Locate the cell with the specified text and output its [x, y] center coordinate. 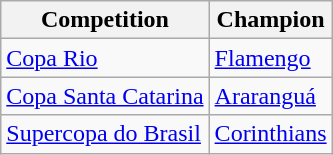
Copa Santa Catarina [105, 96]
Copa Rio [105, 58]
Champion [270, 20]
Araranguá [270, 96]
Supercopa do Brasil [105, 134]
Flamengo [270, 58]
Corinthians [270, 134]
Competition [105, 20]
